Return the [x, y] coordinate for the center point of the cell that contains the specified text.  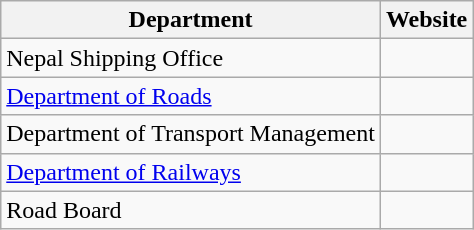
Department [191, 20]
Road Board [191, 210]
Website [426, 20]
Nepal Shipping Office [191, 58]
Department of Transport Management [191, 134]
Department of Roads [191, 96]
Department of Railways [191, 172]
